Pinpoint the cell where the given text exists, returning its [x, y] midpoint coordinate. 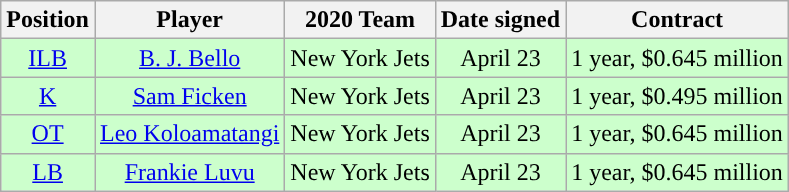
OT [48, 134]
Sam Ficken [189, 96]
2020 Team [360, 20]
K [48, 96]
Position [48, 20]
Frankie Luvu [189, 172]
Contract [678, 20]
B. J. Bello [189, 58]
Leo Koloamatangi [189, 134]
LB [48, 172]
Date signed [500, 20]
Player [189, 20]
1 year, $0.495 million [678, 96]
ILB [48, 58]
